For the text-containing cell, return its midpoint in [x, y] coordinate format. 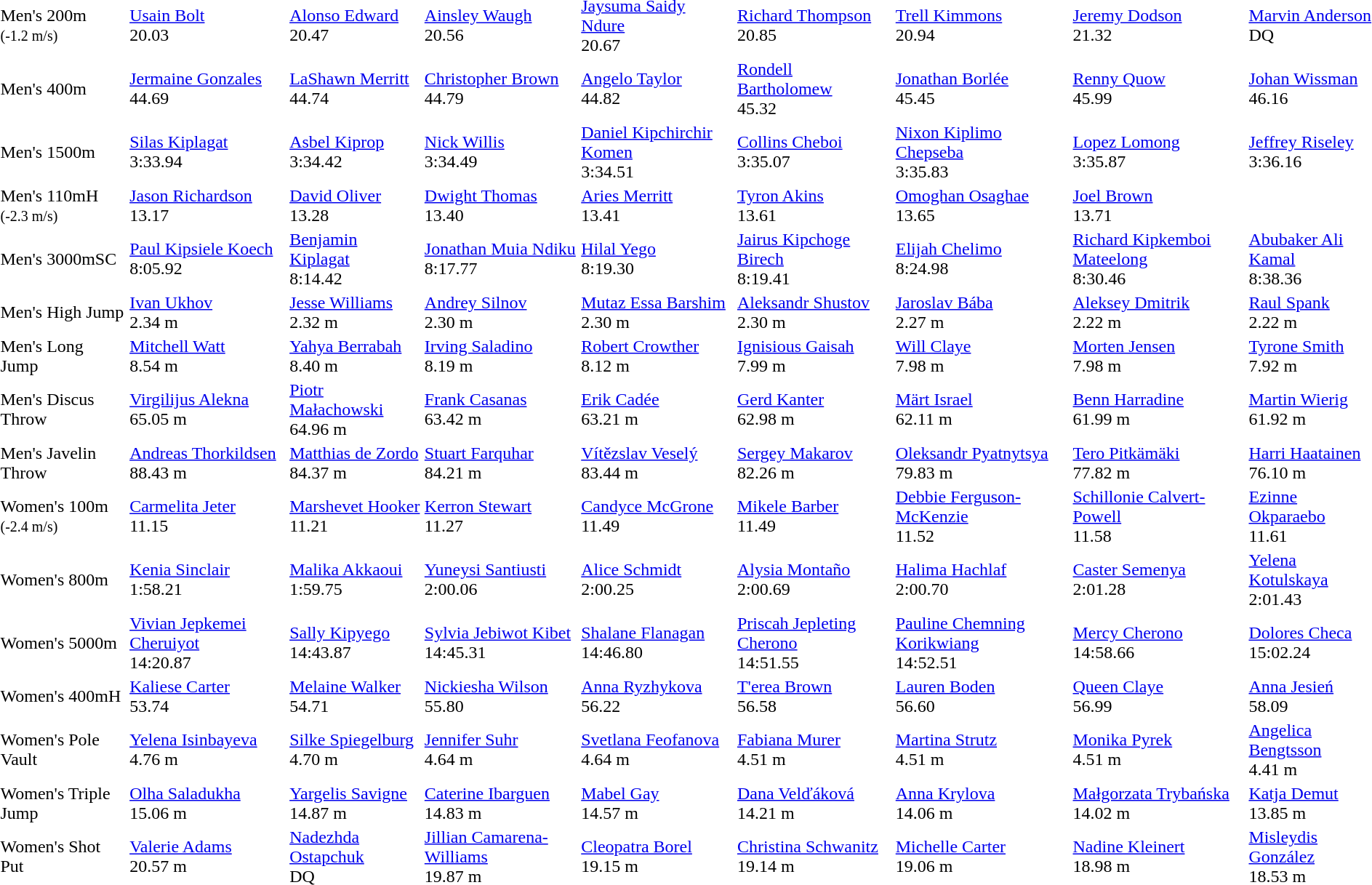
Erik Cadée 63.21 m [657, 409]
Jesse Williams 2.32 m [355, 313]
Sylvia Jebiwot Kibet 14:45.31 [500, 643]
David Oliver 13.28 [355, 205]
Fabiana Murer 4.51 m [814, 750]
Jairus Kipchoge Birech 8:19.41 [814, 259]
Dwight Thomas 13.40 [500, 205]
Caster Semenya 2:01.28 [1159, 580]
Dana Velďáková 14.21 m [814, 803]
Virgilijus Alekna 65.05 m [208, 409]
Rondell Bartholomew 45.32 [814, 89]
Angelo Taylor 44.82 [657, 89]
Matthias de Zordo 84.37 m [355, 462]
Yargelis Savigne 14.87 m [355, 803]
Yahya Berrabah 8.40 m [355, 356]
Jonathan Muia Ndiku 8:17.77 [500, 259]
Mutaz Essa Barshim 2.30 m [657, 313]
Daniel Kipchirchir Komen 3:34.51 [657, 152]
Marshevet Hooker 11.21 [355, 516]
Svetlana Feofanova 4.64 m [657, 750]
Carmelita Jeter 11.15 [208, 516]
Yelena Isinbayeva 4.76 m [208, 750]
Jermaine Gonzales 44.69 [208, 89]
Sergey Makarov 82.26 m [814, 462]
Silas Kiplagat 3:33.94 [208, 152]
Monika Pyrek 4.51 m [1159, 750]
Piotr Małachowski 64.96 m [355, 409]
Sally Kipyego 14:43.87 [355, 643]
Nick Willis 3:34.49 [500, 152]
Anna Ryzhykova 56.22 [657, 697]
Frank Casanas 63.42 m [500, 409]
Irving Saladino 8.19 m [500, 356]
Nixon Kiplimo Chepseba 3:35.83 [982, 152]
Jason Richardson 13.17 [208, 205]
Caterine Ibarguen 14.83 m [500, 803]
Mercy Cherono 14:58.66 [1159, 643]
Olha Saladukha 15.06 m [208, 803]
Małgorzata Trybańska 14.02 m [1159, 803]
Richard Kipkemboi Mateelong 8:30.46 [1159, 259]
Debbie Ferguson-McKenzie 11.52 [982, 516]
Alice Schmidt 2:00.25 [657, 580]
Nickiesha Wilson 55.80 [500, 697]
Mitchell Watt 8.54 m [208, 356]
Andreas Thorkildsen 88.43 m [208, 462]
Andrey Silnov 2.30 m [500, 313]
Märt Israel 62.11 m [982, 409]
Kenia Sinclair 1:58.21 [208, 580]
Anna Krylova 14.06 m [982, 803]
Aleksey Dmitrik 2.22 m [1159, 313]
Joel Brown 13.71 [1159, 205]
Stuart Farquhar 84.21 m [500, 462]
Aries Merritt 13.41 [657, 205]
Kerron Stewart 11.27 [500, 516]
Will Claye 7.98 m [982, 356]
Ivan Ukhov 2.34 m [208, 313]
Oleksandr Pyatnytsya 79.83 m [982, 462]
Tyron Akins 13.61 [814, 205]
Lauren Boden 56.60 [982, 697]
Robert Crowther 8.12 m [657, 356]
Paul Kipsiele Koech 8:05.92 [208, 259]
Ignisious Gaisah 7.99 m [814, 356]
Kaliese Carter 53.74 [208, 697]
Benn Harradine 61.99 m [1159, 409]
Morten Jensen 7.98 m [1159, 356]
Omoghan Osaghae 13.65 [982, 205]
Pauline Chemning Korikwiang 14:52.51 [982, 643]
T'erea Brown 56.58 [814, 697]
Jaroslav Bába 2.27 m [982, 313]
Mabel Gay 14.57 m [657, 803]
Christopher Brown 44.79 [500, 89]
LaShawn Merritt 44.74 [355, 89]
Lopez Lomong 3:35.87 [1159, 152]
Vítězslav Veselý 83.44 m [657, 462]
Martina Strutz 4.51 m [982, 750]
Priscah Jepleting Cherono 14:51.55 [814, 643]
Benjamin Kiplagat 8:14.42 [355, 259]
Silke Spiegelburg 4.70 m [355, 750]
Gerd Kanter 62.98 m [814, 409]
Hilal Yego 8:19.30 [657, 259]
Vivian Jepkemei Cheruiyot 14:20.87 [208, 643]
Collins Cheboi 3:35.07 [814, 152]
Mikele Barber 11.49 [814, 516]
Candyce McGrone 11.49 [657, 516]
Aleksandr Shustov 2.30 m [814, 313]
Tero Pitkämäki 77.82 m [1159, 462]
Melaine Walker 54.71 [355, 697]
Jennifer Suhr 4.64 m [500, 750]
Shalane Flanagan 14:46.80 [657, 643]
Asbel Kiprop 3:34.42 [355, 152]
Elijah Chelimo 8:24.98 [982, 259]
Renny Quow 45.99 [1159, 89]
Malika Akkaoui 1:59.75 [355, 580]
Schillonie Calvert-Powell 11.58 [1159, 516]
Halima Hachlaf 2:00.70 [982, 580]
Queen Claye 56.99 [1159, 697]
Alysia Montaño 2:00.69 [814, 580]
Jonathan Borlée 45.45 [982, 89]
Yuneysi Santiusti 2:00.06 [500, 580]
